Identify which cell holds the provided text, then report its [X, Y] central coordinate. 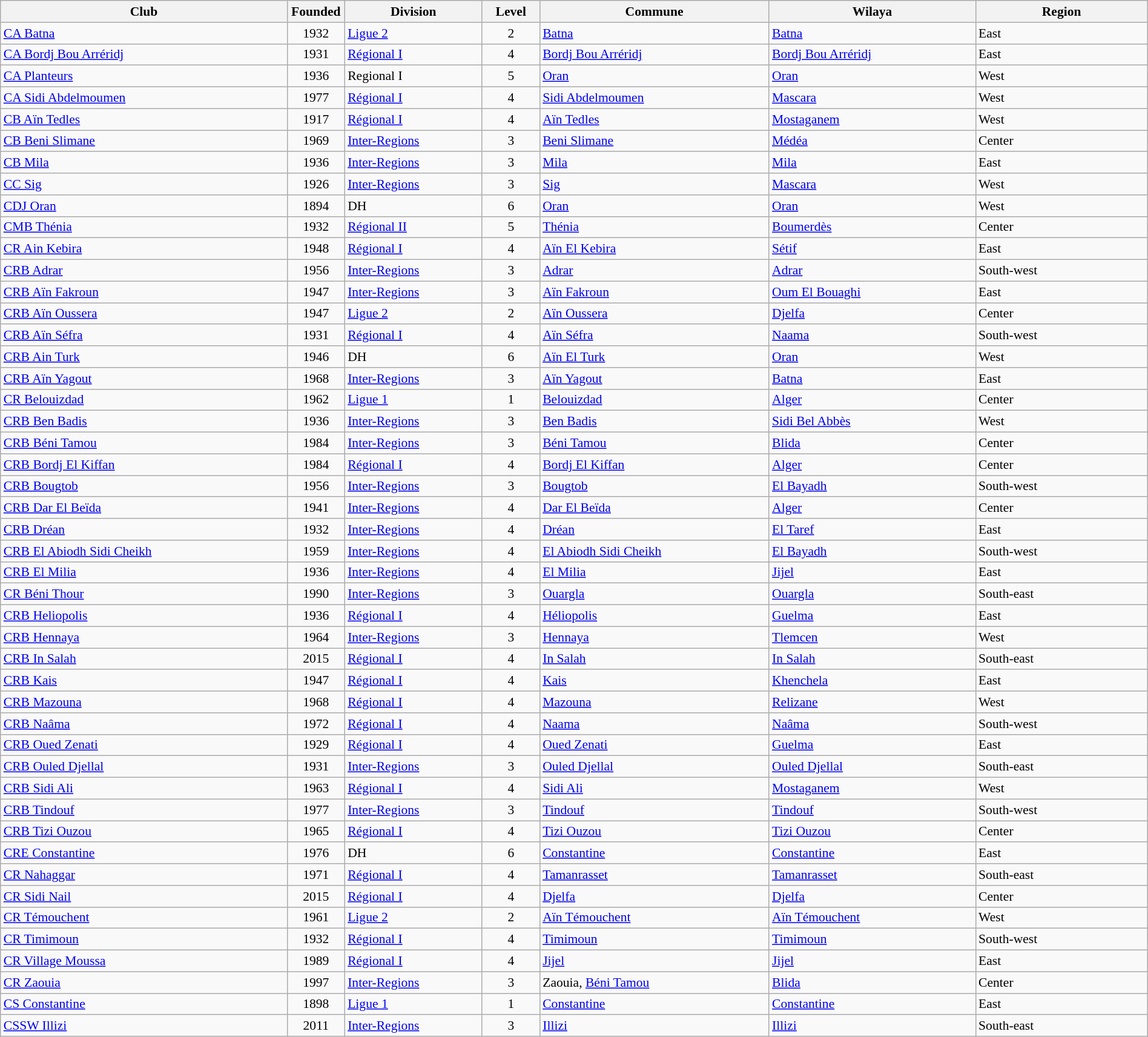
Naâma [872, 724]
Aïn Yagout [654, 379]
CRB Ben Badis [144, 422]
CA Planteurs [144, 76]
Aïn Fakroun [654, 292]
Oum El Bouaghi [872, 292]
Mazouna [654, 702]
CRB Aïn Yagout [144, 379]
1965 [316, 832]
Relizane [872, 702]
Division [413, 12]
1894 [316, 206]
Aïn Tedles [654, 119]
CRB Tindouf [144, 810]
CRB Mazouna [144, 702]
1917 [316, 119]
CR Sidi Nail [144, 896]
CRB In Salah [144, 659]
Club [144, 12]
Founded [316, 12]
1948 [316, 249]
Hennaya [654, 637]
1969 [316, 141]
1961 [316, 918]
Boumerdès [872, 227]
1964 [316, 637]
1959 [316, 551]
CB Beni Slimane [144, 141]
CRB Adrar [144, 271]
1989 [316, 961]
CRB Ouled Djellal [144, 767]
Thénia [654, 227]
CRB Aïn Oussera [144, 314]
Aïn El Turk [654, 357]
CRB Aïn Séfra [144, 336]
CRB Naâma [144, 724]
CR Belouizdad [144, 400]
CR Timimoun [144, 939]
Sidi Abdelmoumen [654, 98]
CRB Dréan [144, 529]
CRB Bougtob [144, 486]
Aïn El Kebira [654, 249]
CC Sig [144, 184]
CR Béni Thour [144, 594]
Belouizdad [654, 400]
Wilaya [872, 12]
CB Aïn Tedles [144, 119]
CS Constantine [144, 1004]
CRB Tizi Ouzou [144, 832]
CA Batna [144, 33]
CRB Hennaya [144, 637]
CR Zaouia [144, 982]
Level [511, 12]
Khenchela [872, 681]
2011 [316, 1026]
Regional I [413, 76]
El Taref [872, 529]
Aïn Oussera [654, 314]
Sidi Bel Abbès [872, 422]
Dréan [654, 529]
Sidi Ali [654, 789]
1963 [316, 789]
CRB Heliopolis [144, 616]
CRB Ain Turk [144, 357]
1929 [316, 745]
CRB Dar El Beïda [144, 508]
CRB Kais [144, 681]
1962 [316, 400]
CRB Sidi Ali [144, 789]
Region [1061, 12]
Ben Badis [654, 422]
CMB Thénia [144, 227]
CA Sidi Abdelmoumen [144, 98]
Sig [654, 184]
CR Nahaggar [144, 875]
CRB Oued Zenati [144, 745]
1926 [316, 184]
Dar El Beïda [654, 508]
Héliopolis [654, 616]
CA Bordj Bou Arréridj [144, 55]
Tlemcen [872, 637]
CDJ Oran [144, 206]
1990 [316, 594]
CRB El Abiodh Sidi Cheikh [144, 551]
Zaouia, Béni Tamou [654, 982]
CRB Béni Tamou [144, 443]
CRB Bordj El Kiffan [144, 465]
1898 [316, 1004]
Régional II [413, 227]
Oued Zenati [654, 745]
CR Témouchent [144, 918]
Bordj El Kiffan [654, 465]
CRE Constantine [144, 853]
CB Mila [144, 163]
Bougtob [654, 486]
1941 [316, 508]
1997 [316, 982]
CRB El Milia [144, 572]
El Milia [654, 572]
Béni Tamou [654, 443]
CRB Aïn Fakroun [144, 292]
El Abiodh Sidi Cheikh [654, 551]
1976 [316, 853]
1972 [316, 724]
1971 [316, 875]
Médéa [872, 141]
1946 [316, 357]
CR Ain Kebira [144, 249]
Beni Slimane [654, 141]
Commune [654, 12]
CR Village Moussa [144, 961]
CSSW Illizi [144, 1026]
Aïn Séfra [654, 336]
Kais [654, 681]
Sétif [872, 249]
